Scan for the cell matching the given text and deliver its (X, Y) coordinate at center. 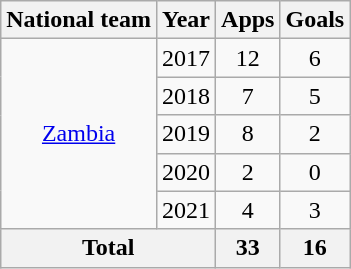
5 (315, 96)
Total (108, 248)
0 (315, 172)
4 (248, 210)
2021 (186, 210)
2020 (186, 172)
8 (248, 134)
7 (248, 96)
2017 (186, 58)
Year (186, 20)
2019 (186, 134)
Apps (248, 20)
16 (315, 248)
Zambia (79, 134)
2018 (186, 96)
6 (315, 58)
3 (315, 210)
12 (248, 58)
33 (248, 248)
National team (79, 20)
Goals (315, 20)
